From the cell containing the given text, extract its center point as (x, y) coordinate. 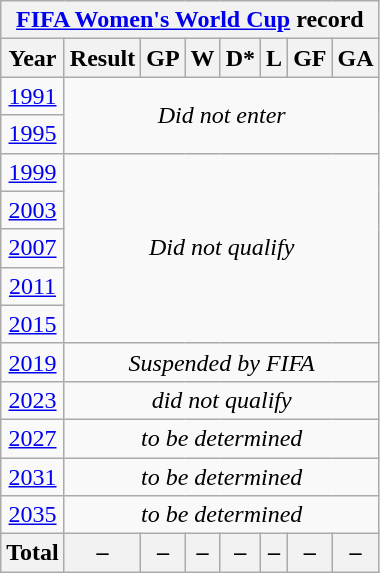
2015 (33, 324)
2035 (33, 515)
Total (33, 553)
Year (33, 58)
2011 (33, 286)
Result (102, 58)
D* (240, 58)
L (274, 58)
FIFA Women's World Cup record (190, 20)
1999 (33, 172)
Did not qualify (222, 248)
2007 (33, 248)
2027 (33, 438)
W (202, 58)
2003 (33, 210)
Did not enter (222, 115)
did not qualify (222, 400)
1991 (33, 96)
2019 (33, 362)
GF (310, 58)
1995 (33, 134)
GP (163, 58)
2031 (33, 477)
2023 (33, 400)
Suspended by FIFA (222, 362)
GA (356, 58)
